Return (X, Y) of the center of cell containing provided text 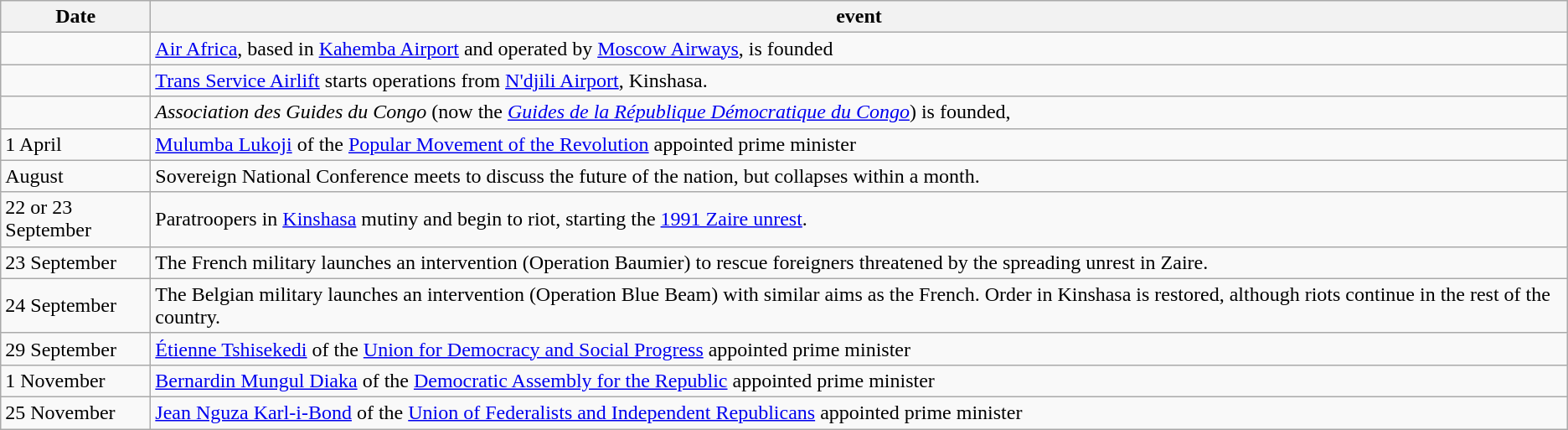
1 November (75, 381)
Date (75, 17)
25 November (75, 412)
event (859, 17)
24 September (75, 305)
29 September (75, 349)
Paratroopers in Kinshasa mutiny and begin to riot, starting the 1991 Zaire unrest. (859, 220)
Sovereign National Conference meets to discuss the future of the nation, but collapses within a month. (859, 176)
Jean Nguza Karl-i-Bond of the Union of Federalists and Independent Republicans appointed prime minister (859, 412)
1 April (75, 144)
August (75, 176)
Air Africa, based in Kahemba Airport and operated by Moscow Airways, is founded (859, 49)
Trans Service Airlift starts operations from N'djili Airport, Kinshasa. (859, 80)
Mulumba Lukoji of the Popular Movement of the Revolution appointed prime minister (859, 144)
Association des Guides du Congo (now the Guides de la République Démocratique du Congo) is founded, (859, 112)
The French military launches an intervention (Operation Baumier) to rescue foreigners threatened by the spreading unrest in Zaire. (859, 262)
Bernardin Mungul Diaka of the Democratic Assembly for the Republic appointed prime minister (859, 381)
23 September (75, 262)
Étienne Tshisekedi of the Union for Democracy and Social Progress appointed prime minister (859, 349)
22 or 23 September (75, 220)
